Extract the (X, Y) coordinate from the center of the cell holding the provided text.  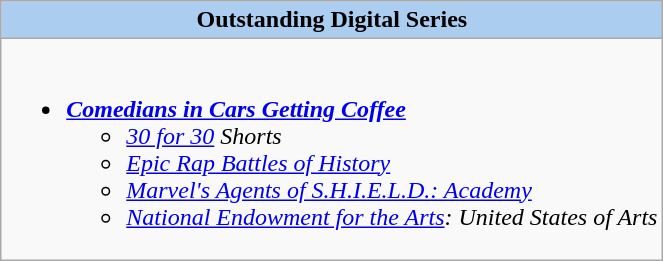
Outstanding Digital Series (332, 20)
